Find where the given text appears and provide that cell's center as (x, y) coordinate. 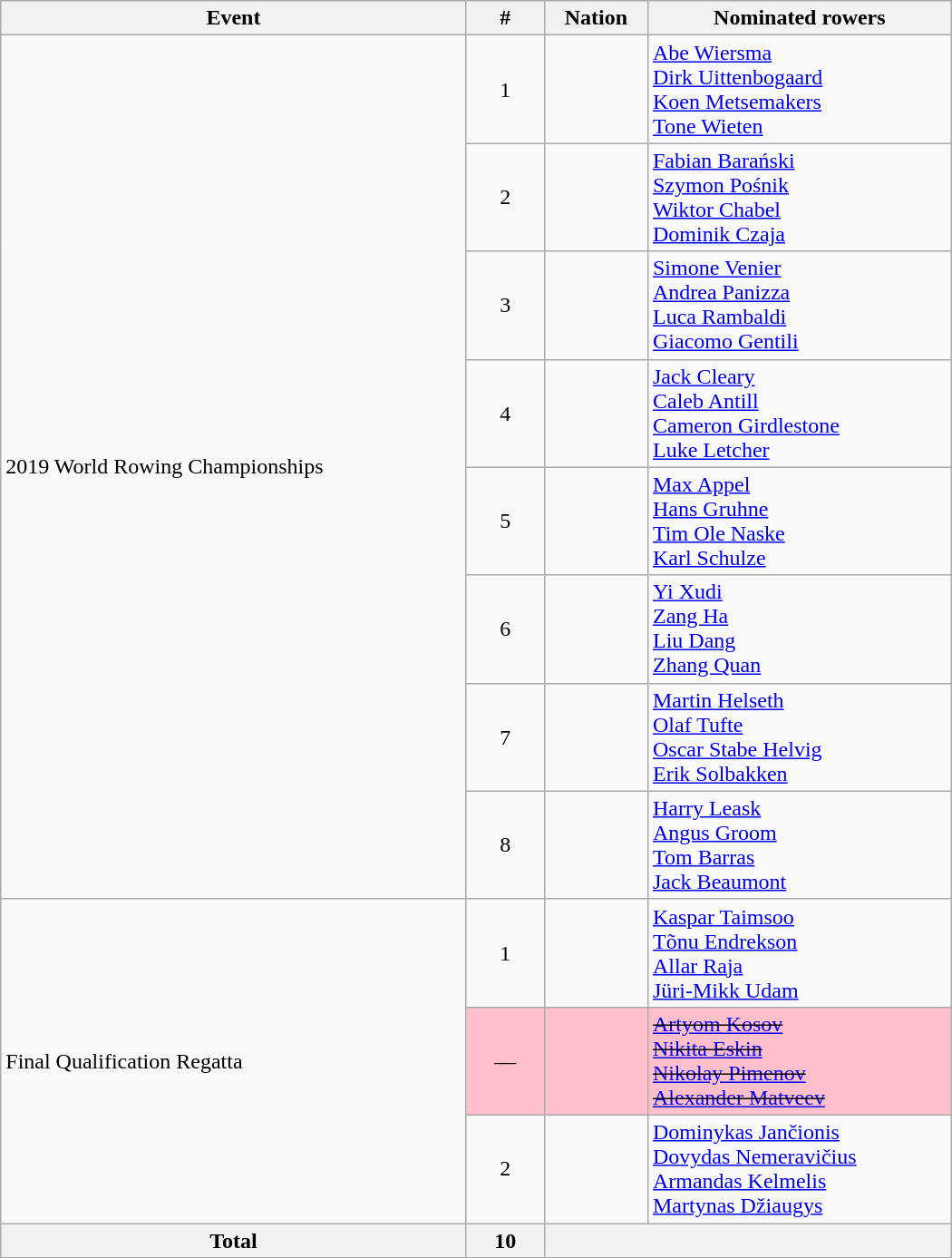
Max AppelHans GruhneTim Ole NaskeKarl Schulze (800, 521)
Fabian BarańskiSzymon PośnikWiktor ChabelDominik Czaja (800, 198)
— (505, 1061)
Yi XudiZang HaLiu DangZhang Quan (800, 629)
6 (505, 629)
10 (505, 1240)
Simone VenierAndrea PanizzaLuca RambaldiGiacomo Gentili (800, 305)
Nation (596, 18)
5 (505, 521)
Martin HelsethOlaf TufteOscar Stabe HelvigErik Solbakken (800, 736)
# (505, 18)
Dominykas JančionisDovydas NemeravičiusArmandas KelmelisMartynas Džiaugys (800, 1168)
2019 World Rowing Championships (234, 467)
Total (234, 1240)
Jack ClearyCaleb AntillCameron GirdlestoneLuke Letcher (800, 414)
Nominated rowers (800, 18)
Harry LeaskAngus GroomTom BarrasJack Beaumont (800, 845)
Event (234, 18)
8 (505, 845)
Final Qualification Regatta (234, 1061)
4 (505, 414)
7 (505, 736)
Artyom KosovNikita EskinNikolay PimenovAlexander Matveev (800, 1061)
3 (505, 305)
Abe WiersmaDirk UittenbogaardKoen MetsemakersTone Wieten (800, 89)
Kaspar TaimsooTõnu EndreksonAllar RajaJüri-Mikk Udam (800, 952)
